Return the (x, y) coordinate for the center point of the cell that contains the specified text.  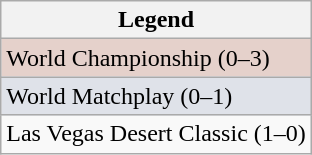
Las Vegas Desert Classic (1–0) (156, 134)
World Championship (0–3) (156, 58)
World Matchplay (0–1) (156, 96)
Legend (156, 20)
